Search for the cell housing the specified text and yield its [x, y] center coordinate. 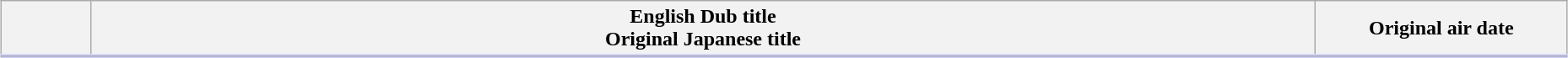
English Dub titleOriginal Japanese title [703, 29]
Original air date [1441, 29]
